Extract the (x, y) coordinate from the center of the cell holding the provided text.  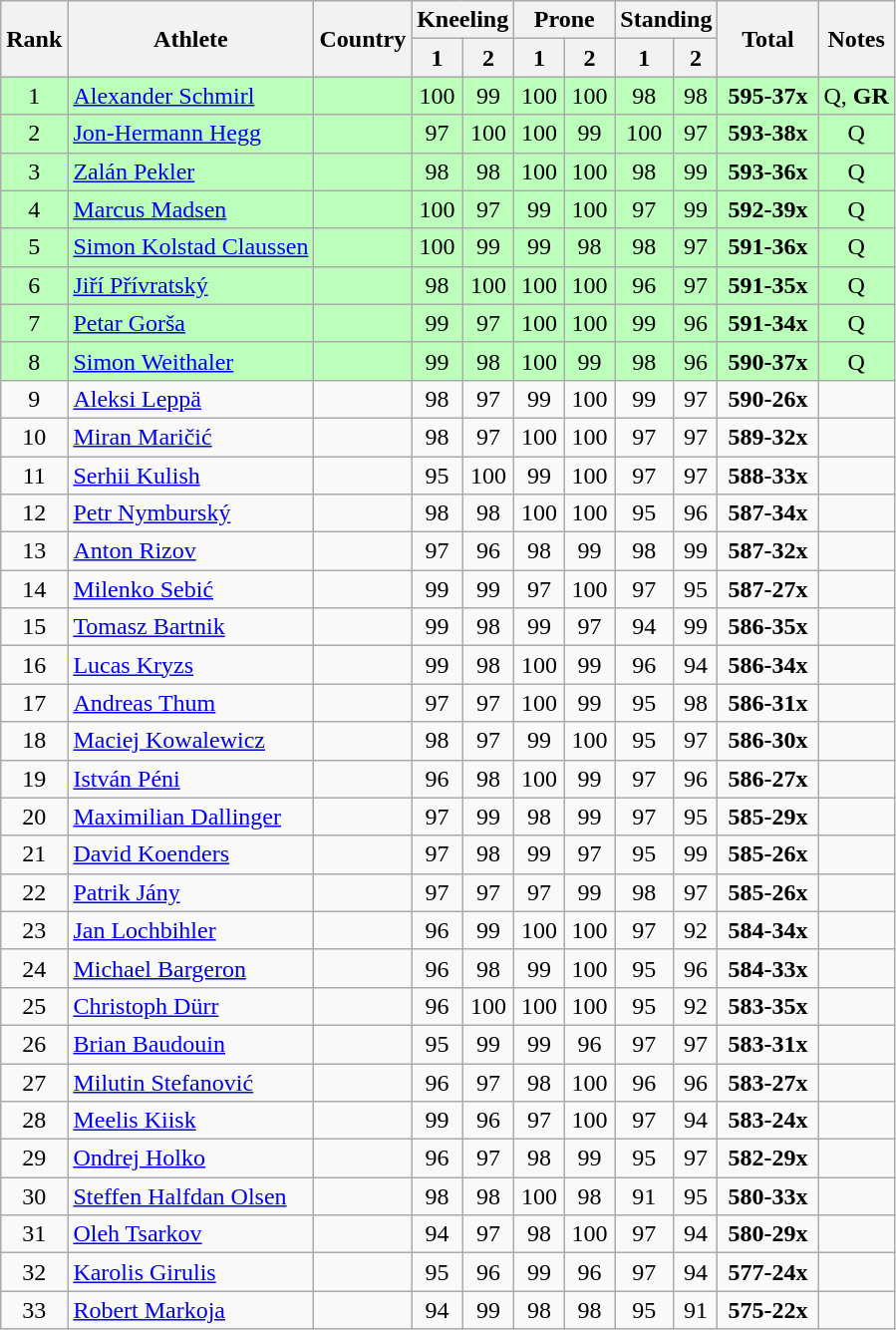
Robert Markoja (191, 1310)
9 (34, 399)
22 (34, 892)
Brian Baudouin (191, 1044)
Andreas Thum (191, 703)
Milutin Stefanović (191, 1082)
586-35x (767, 627)
11 (34, 476)
Simon Kolstad Claussen (191, 247)
7 (34, 323)
Marcus Madsen (191, 209)
593-38x (767, 134)
25 (34, 1006)
595-37x (767, 96)
591-36x (767, 247)
6 (34, 285)
583-31x (767, 1044)
Steffen Halfdan Olsen (191, 1196)
588-33x (767, 476)
Tomasz Bartnik (191, 627)
32 (34, 1272)
591-35x (767, 285)
591-34x (767, 323)
Kneeling (462, 20)
Anton Rizov (191, 551)
30 (34, 1196)
Lucas Kryzs (191, 665)
27 (34, 1082)
19 (34, 779)
587-27x (767, 589)
3 (34, 171)
Petar Gorša (191, 323)
8 (34, 361)
Serhii Kulish (191, 476)
4 (34, 209)
5 (34, 247)
Ondrej Holko (191, 1159)
David Koenders (191, 854)
577-24x (767, 1272)
Aleksi Leppä (191, 399)
24 (34, 968)
15 (34, 627)
592-39x (767, 209)
Athlete (191, 39)
584-33x (767, 968)
582-29x (767, 1159)
31 (34, 1234)
Rank (34, 39)
20 (34, 817)
Country (363, 39)
587-32x (767, 551)
Q, GR (856, 96)
28 (34, 1121)
Milenko Sebić (191, 589)
Simon Weithaler (191, 361)
Christoph Dürr (191, 1006)
583-35x (767, 1006)
Oleh Tsarkov (191, 1234)
580-29x (767, 1234)
14 (34, 589)
587-34x (767, 513)
586-27x (767, 779)
Karolis Girulis (191, 1272)
593-36x (767, 171)
583-24x (767, 1121)
Michael Bargeron (191, 968)
583-27x (767, 1082)
13 (34, 551)
Prone (564, 20)
Standing (666, 20)
Patrik Jány (191, 892)
29 (34, 1159)
23 (34, 930)
István Péni (191, 779)
Alexander Schmirl (191, 96)
586-31x (767, 703)
18 (34, 741)
21 (34, 854)
586-30x (767, 741)
16 (34, 665)
590-37x (767, 361)
Zalán Pekler (191, 171)
Maciej Kowalewicz (191, 741)
Jiří Přívratský (191, 285)
10 (34, 437)
17 (34, 703)
585-29x (767, 817)
584-34x (767, 930)
Jan Lochbihler (191, 930)
Total (767, 39)
Jon-Hermann Hegg (191, 134)
575-22x (767, 1310)
26 (34, 1044)
590-26x (767, 399)
33 (34, 1310)
Maximilian Dallinger (191, 817)
Notes (856, 39)
Meelis Kiisk (191, 1121)
586-34x (767, 665)
Miran Maričić (191, 437)
Petr Nymburský (191, 513)
580-33x (767, 1196)
12 (34, 513)
589-32x (767, 437)
